Detect which cell encompasses the target text, then output its (X, Y) center coordinate. 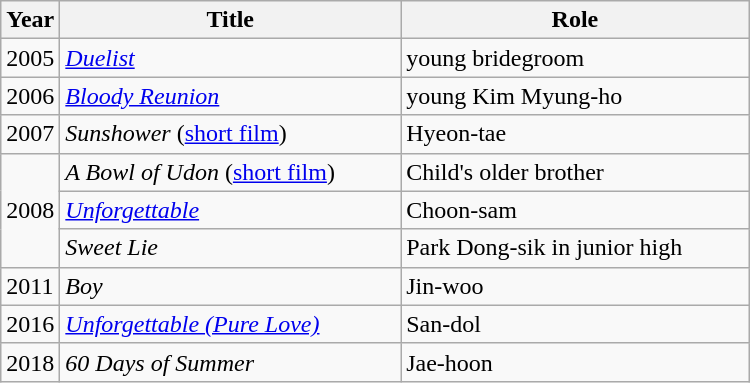
2008 (30, 210)
Role (576, 20)
2016 (30, 324)
Title (230, 20)
2006 (30, 96)
Jae-hoon (576, 362)
2011 (30, 286)
2018 (30, 362)
Boy (230, 286)
Bloody Reunion (230, 96)
Sweet Lie (230, 248)
Year (30, 20)
A Bowl of Udon (short film) (230, 172)
Unforgettable (Pure Love) (230, 324)
young bridegroom (576, 58)
Jin-woo (576, 286)
2007 (30, 134)
San-dol (576, 324)
60 Days of Summer (230, 362)
Hyeon-tae (576, 134)
Duelist (230, 58)
Sunshower (short film) (230, 134)
young Kim Myung-ho (576, 96)
Unforgettable (230, 210)
Choon-sam (576, 210)
Child's older brother (576, 172)
2005 (30, 58)
Park Dong-sik in junior high (576, 248)
